Find where the given text appears and provide that cell's center as [X, Y] coordinate. 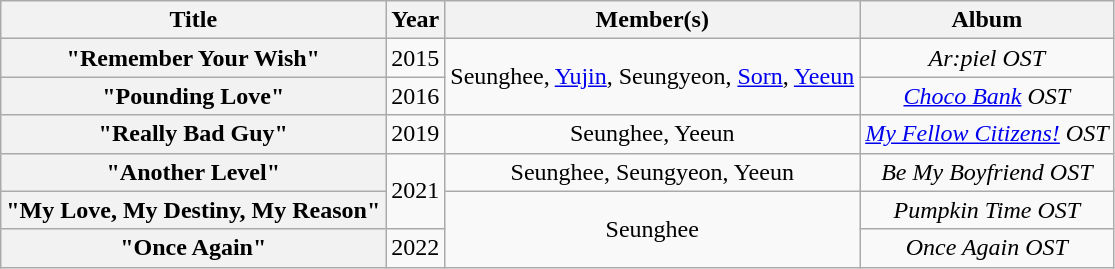
Member(s) [652, 20]
"Pounding Love" [194, 96]
Pumpkin Time OST [987, 210]
2016 [416, 96]
"Another Level" [194, 172]
2015 [416, 58]
Year [416, 20]
2022 [416, 248]
Choco Bank OST [987, 96]
Seunghee, Yujin, Seungyeon, Sorn, Yeeun [652, 77]
"Remember Your Wish" [194, 58]
My Fellow Citizens! OST [987, 134]
"Once Again" [194, 248]
Be My Boyfriend OST [987, 172]
Seunghee [652, 229]
Ar:piel OST [987, 58]
"Really Bad Guy" [194, 134]
2021 [416, 191]
Once Again OST [987, 248]
Title [194, 20]
"My Love, My Destiny, My Reason" [194, 210]
Seunghee, Yeeun [652, 134]
2019 [416, 134]
Seunghee, Seungyeon, Yeeun [652, 172]
Album [987, 20]
